Capture the cell that displays the provided text and extract its (X, Y) central coordinate. 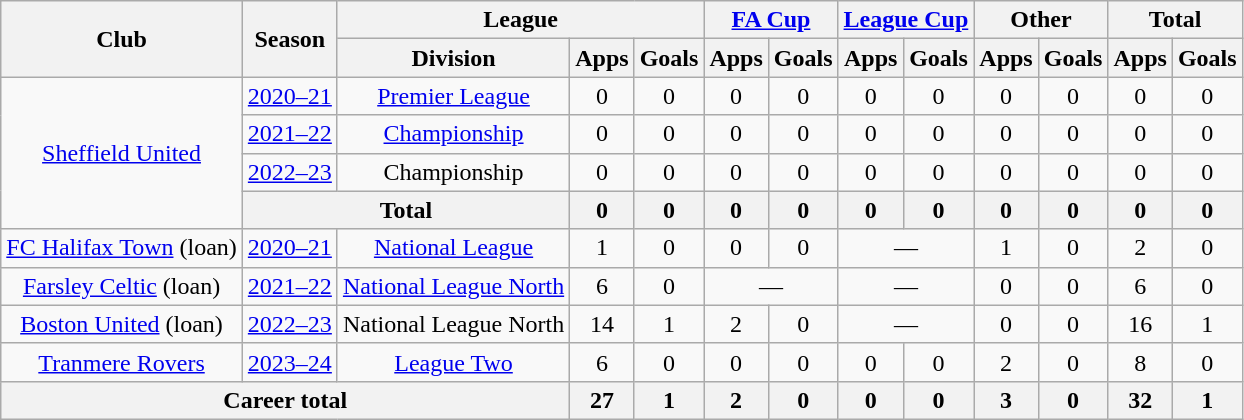
14 (602, 324)
Tranmere Rovers (122, 362)
Career total (286, 400)
Premier League (453, 96)
Boston United (loan) (122, 324)
League (520, 20)
8 (1140, 362)
Division (453, 58)
Farsley Celtic (loan) (122, 286)
16 (1140, 324)
Club (122, 39)
FA Cup (771, 20)
Other (1041, 20)
League Two (453, 362)
Sheffield United (122, 153)
27 (602, 400)
FC Halifax Town (loan) (122, 248)
League Cup (906, 20)
Season (290, 39)
National League (453, 248)
32 (1140, 400)
3 (1006, 400)
2023–24 (290, 362)
